Identify which cell holds the provided text, then report its (x, y) central coordinate. 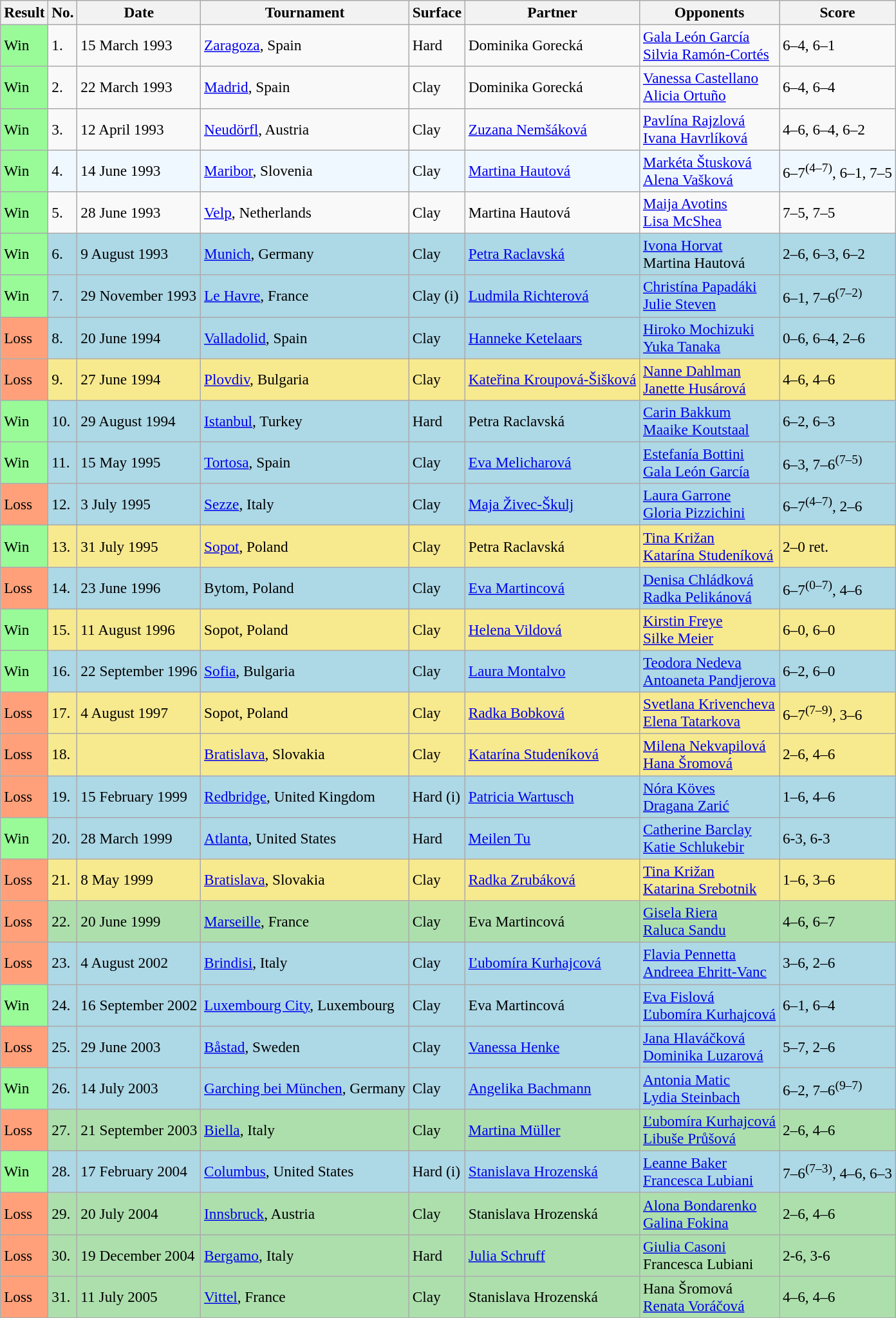
12. (63, 505)
6–2, 6–0 (838, 671)
Luxembourg City, Luxembourg (305, 1004)
20 June 1994 (139, 337)
Hiroko Mochizuki Yuka Tanaka (709, 337)
1. (63, 45)
20. (63, 838)
19. (63, 796)
9. (63, 379)
29 August 1994 (139, 421)
31 July 1995 (139, 546)
7. (63, 296)
11 August 1996 (139, 630)
21 September 2003 (139, 1129)
Marseille, France (305, 921)
20 June 1999 (139, 921)
19 December 2004 (139, 1256)
24. (63, 1004)
8. (63, 337)
4–6, 6–4, 6–2 (838, 129)
15 March 1993 (139, 45)
Laura Montalvo (552, 671)
1–6, 3–6 (838, 880)
Partner (552, 12)
5–7, 2–6 (838, 1047)
Nanne Dahlman Janette Husárová (709, 379)
6–2, 6–3 (838, 421)
16. (63, 671)
Vittel, France (305, 1297)
Carin Bakkum Maaike Koutstaal (709, 421)
15. (63, 630)
13. (63, 546)
Giulia Casoni Francesca Lubiani (709, 1256)
10. (63, 421)
Bytom, Poland (305, 587)
Innsbruck, Austria (305, 1213)
18. (63, 755)
3 July 1995 (139, 505)
6–7(4–7), 6–1, 7–5 (838, 170)
Radka Zrubáková (552, 880)
Ludmila Richterová (552, 296)
Maribor, Slovenia (305, 170)
Clay (i) (436, 296)
Atlanta, United States (305, 838)
26. (63, 1088)
7–6(7–3), 4–6, 6–3 (838, 1172)
29 November 1993 (139, 296)
Tina Križan Katarína Studeníková (709, 546)
15 May 1995 (139, 462)
6–2, 7–6(9–7) (838, 1088)
Antonia Matic Lydia Steinbach (709, 1088)
20 July 2004 (139, 1213)
Flavia Pennetta Andreea Ehritt-Vanc (709, 963)
6–7(7–9), 3–6 (838, 713)
Le Havre, France (305, 296)
6–7(4–7), 2–6 (838, 505)
22 March 1993 (139, 88)
Katarína Studeníková (552, 755)
17 February 2004 (139, 1172)
Julia Schruff (552, 1256)
21. (63, 880)
Sezze, Italy (305, 505)
0–6, 6–4, 2–6 (838, 337)
Date (139, 12)
Angelika Bachmann (552, 1088)
6-3, 6-3 (838, 838)
Denisa Chládková Radka Pelikánová (709, 587)
6–4, 6–1 (838, 45)
11. (63, 462)
Alona Bondarenko Galina Fokina (709, 1213)
Gisela Riera Raluca Sandu (709, 921)
Leanne Baker Francesca Lubiani (709, 1172)
Ľubomíra Kurhajcová Libuše Průšová (709, 1129)
Nóra Köves Dragana Zarić (709, 796)
Hanneke Ketelaars (552, 337)
23 June 1996 (139, 587)
29. (63, 1213)
Maja Živec-Škulj (552, 505)
Ľubomíra Kurhajcová (552, 963)
16 September 2002 (139, 1004)
9 August 1993 (139, 254)
Vanessa Henke (552, 1047)
No. (63, 12)
6–7(0–7), 4–6 (838, 587)
28. (63, 1172)
Båstad, Sweden (305, 1047)
12 April 1993 (139, 129)
Svetlana Krivencheva Elena Tatarkova (709, 713)
Kirstin Freye Silke Meier (709, 630)
5. (63, 212)
15 February 1999 (139, 796)
Radka Bobková (552, 713)
Sofia, Bulgaria (305, 671)
Teodora Nedeva Antoaneta Pandjerova (709, 671)
2–6, 6–3, 6–2 (838, 254)
Ivona Horvat Martina Hautová (709, 254)
7–5, 7–5 (838, 212)
Eva Fislová Ľubomíra Kurhajcová (709, 1004)
8 May 1999 (139, 880)
4. (63, 170)
6–4, 6–4 (838, 88)
Christína Papadáki Julie Steven (709, 296)
14 June 1993 (139, 170)
2-6, 3-6 (838, 1256)
Eva Melicharová (552, 462)
31. (63, 1297)
Milena Nekvapilová Hana Šromová (709, 755)
Bergamo, Italy (305, 1256)
17. (63, 713)
14 July 2003 (139, 1088)
Laura Garrone Gloria Pizzichini (709, 505)
Surface (436, 12)
Madrid, Spain (305, 88)
Columbus, United States (305, 1172)
Pavlína Rajzlová Ivana Havrlíková (709, 129)
22 September 1996 (139, 671)
Tina Križan Katarina Srebotnik (709, 880)
30. (63, 1256)
Neudörfl, Austria (305, 129)
29 June 2003 (139, 1047)
Score (838, 12)
Catherine Barclay Katie Schlukebir (709, 838)
4–6, 6–7 (838, 921)
Hana Šromová Renata Voráčová (709, 1297)
Meilen Tu (552, 838)
Brindisi, Italy (305, 963)
3. (63, 129)
Jana Hlaváčková Dominika Luzarová (709, 1047)
Valladolid, Spain (305, 337)
Markéta Štusková Alena Vašková (709, 170)
6–1, 6–4 (838, 1004)
Kateřina Kroupová-Šišková (552, 379)
25. (63, 1047)
Result (24, 12)
6. (63, 254)
Estefanía Bottini Gala León García (709, 462)
Maija Avotins Lisa McShea (709, 212)
4 August 1997 (139, 713)
Velp, Netherlands (305, 212)
Garching bei München, Germany (305, 1088)
2–0 ret. (838, 546)
6–0, 6–0 (838, 630)
Istanbul, Turkey (305, 421)
28 March 1999 (139, 838)
Vanessa Castellano Alicia Ortuño (709, 88)
Helena Vildová (552, 630)
28 June 1993 (139, 212)
6–1, 7–6(7–2) (838, 296)
6–3, 7–6(7–5) (838, 462)
Zuzana Nemšáková (552, 129)
27 June 1994 (139, 379)
Opponents (709, 12)
Biella, Italy (305, 1129)
2. (63, 88)
Plovdiv, Bulgaria (305, 379)
Patricia Wartusch (552, 796)
11 July 2005 (139, 1297)
Tortosa, Spain (305, 462)
23. (63, 963)
1–6, 4–6 (838, 796)
Tournament (305, 12)
22. (63, 921)
27. (63, 1129)
Redbridge, United Kingdom (305, 796)
Gala León García Silvia Ramón-Cortés (709, 45)
4 August 2002 (139, 963)
Munich, Germany (305, 254)
Martina Müller (552, 1129)
Zaragoza, Spain (305, 45)
3–6, 2–6 (838, 963)
14. (63, 587)
